Output the [x, y] coordinate of the center of the cell containing the given text.  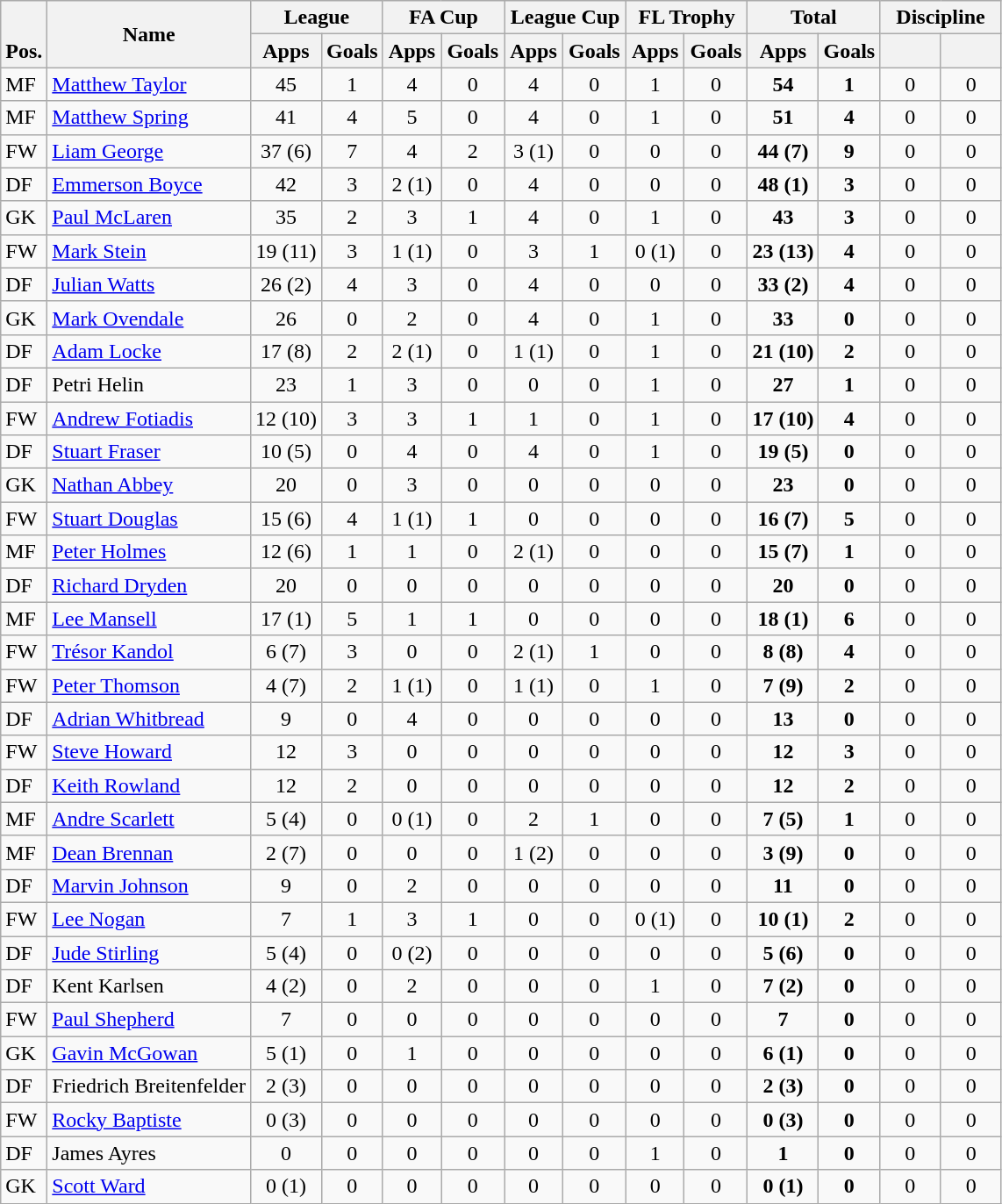
Andre Scarlett [149, 819]
33 [783, 318]
21 (10) [783, 351]
6 (1) [783, 1053]
Pos. [25, 34]
FL Trophy [686, 18]
3 (9) [783, 852]
Marvin Johnson [149, 885]
Richard Dryden [149, 585]
26 [286, 318]
Lee Mansell [149, 619]
Jude Stirling [149, 952]
45 [286, 84]
10 (1) [783, 919]
11 [783, 885]
3 (1) [533, 151]
Steve Howard [149, 752]
12 (6) [286, 552]
4 (7) [286, 685]
17 (10) [783, 419]
43 [783, 218]
FA Cup [444, 18]
Keith Rowland [149, 785]
4 (2) [286, 986]
27 [783, 384]
17 (1) [286, 619]
James Ayres [149, 1153]
33 (2) [783, 284]
5 (6) [783, 952]
1 (2) [533, 852]
15 (6) [286, 519]
18 (1) [783, 619]
Andrew Fotiadis [149, 419]
19 (5) [783, 452]
Julian Watts [149, 284]
Trésor Kandol [149, 652]
Mark Stein [149, 251]
Name [149, 34]
League [316, 18]
Adrian Whitbread [149, 719]
51 [783, 118]
41 [286, 118]
13 [783, 719]
Gavin McGowan [149, 1053]
19 (11) [286, 251]
Kent Karlsen [149, 986]
37 (6) [286, 151]
Petri Helin [149, 384]
54 [783, 84]
Stuart Douglas [149, 519]
7 (9) [783, 685]
Lee Nogan [149, 919]
6 [849, 619]
Scott Ward [149, 1186]
Total [814, 18]
0 (2) [412, 952]
Friedrich Breitenfelder [149, 1086]
Paul Shepherd [149, 1020]
44 (7) [783, 151]
Emmerson Boyce [149, 184]
Peter Holmes [149, 552]
5 (1) [286, 1053]
6 (7) [286, 652]
Nathan Abbey [149, 485]
42 [286, 184]
7 (5) [783, 819]
48 (1) [783, 184]
2 (7) [286, 852]
Paul McLaren [149, 218]
Matthew Taylor [149, 84]
Adam Locke [149, 351]
12 (10) [286, 419]
Stuart Fraser [149, 452]
17 (8) [286, 351]
Liam George [149, 151]
Rocky Baptiste [149, 1120]
7 (2) [783, 986]
League Cup [565, 18]
Peter Thomson [149, 685]
26 (2) [286, 284]
10 (5) [286, 452]
35 [286, 218]
Discipline [941, 18]
Mark Ovendale [149, 318]
Matthew Spring [149, 118]
Dean Brennan [149, 852]
8 (8) [783, 652]
16 (7) [783, 519]
23 (13) [783, 251]
15 (7) [783, 552]
